Search for the cell housing the specified text and yield its (X, Y) center coordinate. 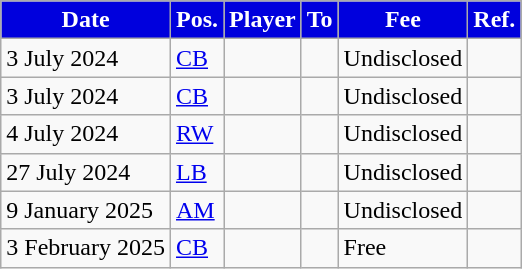
27 July 2024 (86, 172)
LB (196, 172)
4 July 2024 (86, 134)
Date (86, 20)
Player (263, 20)
3 February 2025 (86, 248)
RW (196, 134)
9 January 2025 (86, 210)
Ref. (494, 20)
AM (196, 210)
Fee (403, 20)
Pos. (196, 20)
To (320, 20)
Free (403, 248)
